Pinpoint the cell where the given text exists, returning its [x, y] midpoint coordinate. 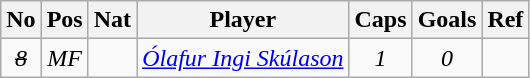
Pos [64, 20]
Goals [447, 20]
Nat [112, 20]
No [21, 20]
0 [447, 58]
MF [64, 58]
1 [380, 58]
Caps [380, 20]
8 [21, 58]
Ólafur Ingi Skúlason [243, 58]
Player [243, 20]
Ref [506, 20]
